Scan for the cell matching the given text and deliver its (x, y) coordinate at center. 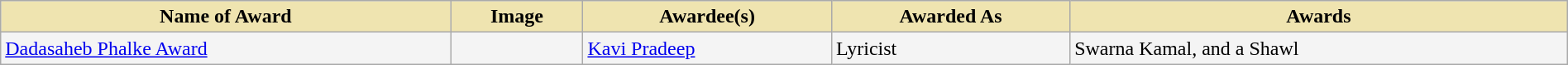
Image (517, 17)
Dadasaheb Phalke Award (226, 48)
Awards (1319, 17)
Awarded As (950, 17)
Kavi Pradeep (707, 48)
Lyricist (950, 48)
Swarna Kamal, and a Shawl (1319, 48)
Awardee(s) (707, 17)
Name of Award (226, 17)
